Return the [X, Y] coordinate for the center point of the cell that contains the specified text.  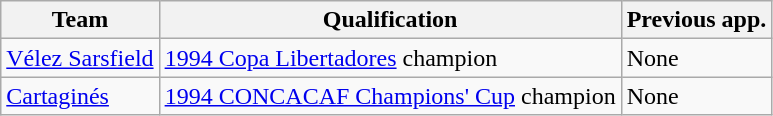
Qualification [390, 20]
Team [80, 20]
1994 CONCACAF Champions' Cup champion [390, 96]
Vélez Sarsfield [80, 58]
Previous app. [696, 20]
1994 Copa Libertadores champion [390, 58]
Cartaginés [80, 96]
